For the text-containing cell, return its midpoint in (X, Y) coordinate format. 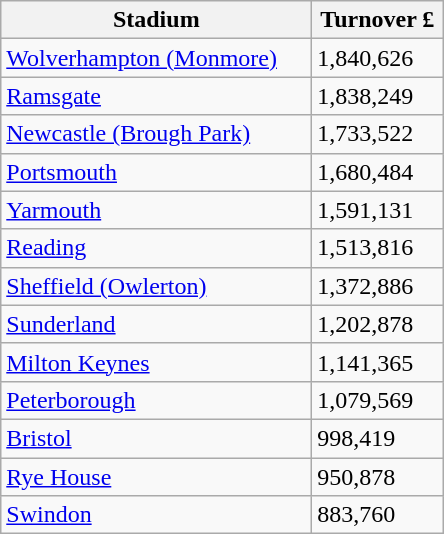
Reading (156, 248)
Milton Keynes (156, 362)
Rye House (156, 477)
Ramsgate (156, 96)
Wolverhampton (Monmore) (156, 58)
1,202,878 (378, 324)
Stadium (156, 20)
1,591,131 (378, 210)
Yarmouth (156, 210)
1,680,484 (378, 172)
950,878 (378, 477)
1,079,569 (378, 400)
Sunderland (156, 324)
1,840,626 (378, 58)
Swindon (156, 515)
Turnover £ (378, 20)
1,141,365 (378, 362)
Bristol (156, 438)
Peterborough (156, 400)
883,760 (378, 515)
Sheffield (Owlerton) (156, 286)
Newcastle (Brough Park) (156, 134)
998,419 (378, 438)
1,513,816 (378, 248)
1,838,249 (378, 96)
1,733,522 (378, 134)
1,372,886 (378, 286)
Portsmouth (156, 172)
